From the cell containing the given text, extract its center point as [x, y] coordinate. 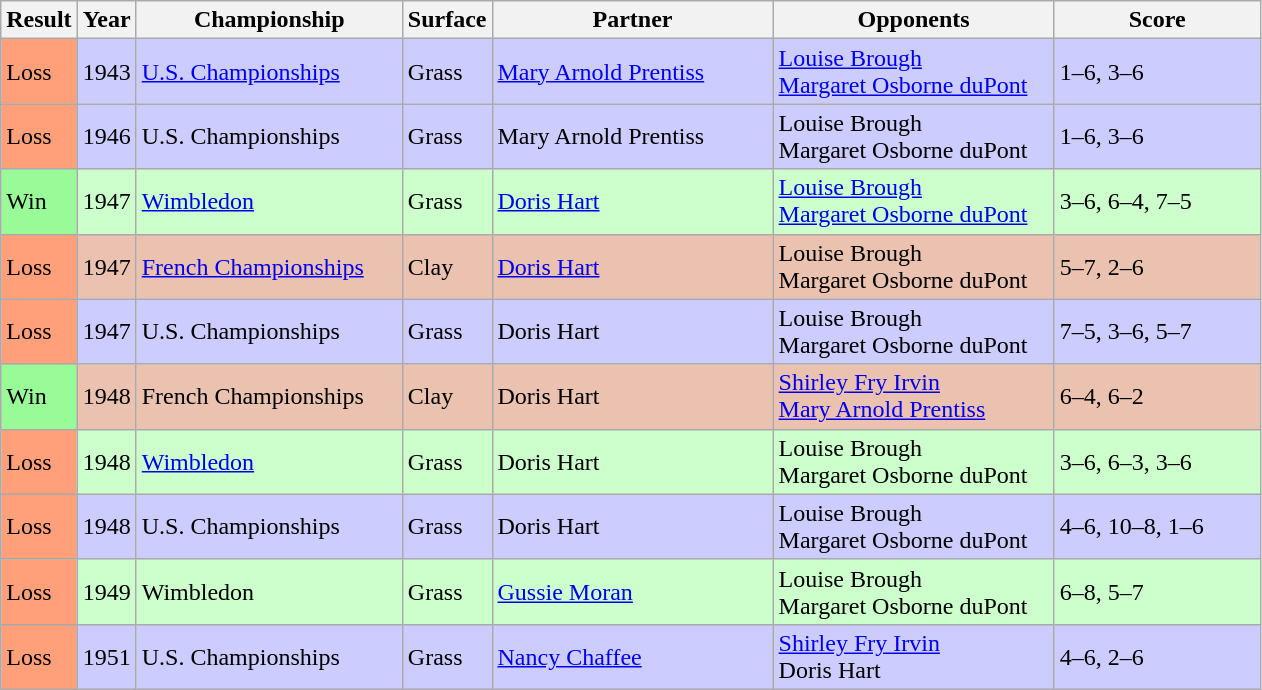
6–4, 6–2 [1157, 396]
1946 [106, 136]
Opponents [914, 20]
4–6, 2–6 [1157, 656]
5–7, 2–6 [1157, 266]
Result [39, 20]
Score [1157, 20]
1943 [106, 72]
3–6, 6–3, 3–6 [1157, 462]
Championship [269, 20]
Shirley Fry Irvin Mary Arnold Prentiss [914, 396]
Partner [632, 20]
Shirley Fry Irvin Doris Hart [914, 656]
7–5, 3–6, 5–7 [1157, 332]
3–6, 6–4, 7–5 [1157, 202]
Year [106, 20]
Surface [447, 20]
1949 [106, 592]
Nancy Chaffee [632, 656]
4–6, 10–8, 1–6 [1157, 526]
1951 [106, 656]
Gussie Moran [632, 592]
6–8, 5–7 [1157, 592]
